Pinpoint the cell where the given text exists, returning its (x, y) midpoint coordinate. 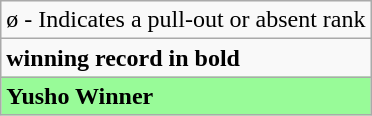
winning record in bold (186, 58)
ø - Indicates a pull-out or absent rank (186, 20)
Yusho Winner (186, 96)
